Extract the (X, Y) coordinate from the center of the cell holding the provided text.  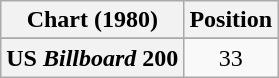
Chart (1980) (92, 20)
Position (231, 20)
US Billboard 200 (92, 58)
33 (231, 58)
